Capture the cell that displays the provided text and extract its [X, Y] central coordinate. 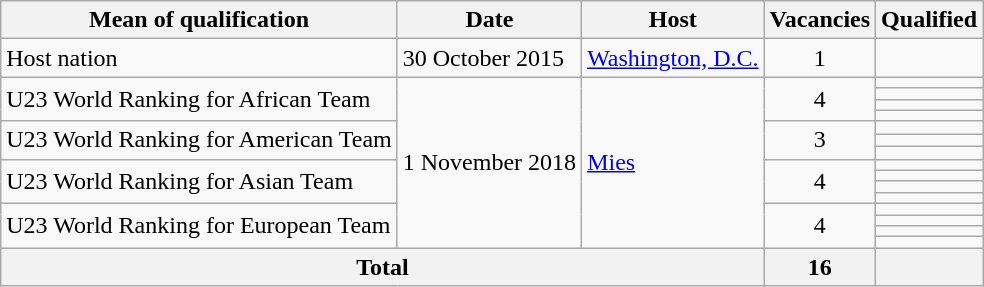
Mies [673, 162]
1 [820, 58]
Date [489, 20]
Vacancies [820, 20]
16 [820, 267]
U23 World Ranking for European Team [199, 225]
U23 World Ranking for African Team [199, 99]
U23 World Ranking for American Team [199, 140]
Total [382, 267]
Mean of qualification [199, 20]
U23 World Ranking for Asian Team [199, 181]
1 November 2018 [489, 162]
Qualified [930, 20]
3 [820, 140]
Host nation [199, 58]
Host [673, 20]
30 October 2015 [489, 58]
Washington, D.C. [673, 58]
